Pinpoint the cell where the given text exists, returning its [x, y] midpoint coordinate. 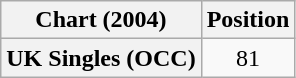
Chart (2004) [101, 20]
Position [248, 20]
81 [248, 58]
UK Singles (OCC) [101, 58]
